Detect which cell encompasses the target text, then output its (X, Y) center coordinate. 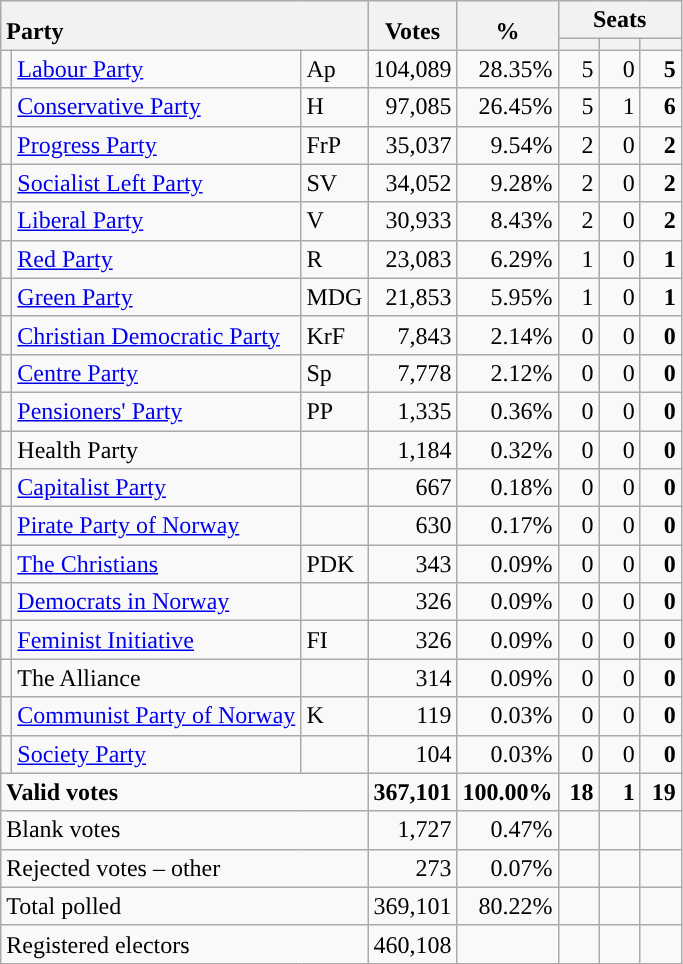
8.43% (508, 221)
Centre Party (156, 373)
9.28% (508, 183)
1,184 (412, 449)
19 (660, 792)
Capitalist Party (156, 488)
630 (412, 526)
R (334, 259)
667 (412, 488)
119 (412, 716)
30,933 (412, 221)
Blank votes (184, 830)
Socialist Left Party (156, 183)
0.18% (508, 488)
Progress Party (156, 145)
0.47% (508, 830)
Red Party (156, 259)
Valid votes (184, 792)
97,085 (412, 107)
Registered electors (184, 944)
343 (412, 564)
% (508, 26)
104,089 (412, 69)
V (334, 221)
273 (412, 868)
Ap (334, 69)
Pensioners' Party (156, 411)
Liberal Party (156, 221)
Pirate Party of Norway (156, 526)
7,843 (412, 335)
34,052 (412, 183)
FrP (334, 145)
Sp (334, 373)
FI (334, 640)
Party (184, 26)
Labour Party (156, 69)
6.29% (508, 259)
0.07% (508, 868)
104 (412, 754)
28.35% (508, 69)
Seats (620, 20)
Health Party (156, 449)
26.45% (508, 107)
23,083 (412, 259)
2.14% (508, 335)
2.12% (508, 373)
0.36% (508, 411)
0.17% (508, 526)
9.54% (508, 145)
7,778 (412, 373)
6 (660, 107)
1,335 (412, 411)
18 (578, 792)
Feminist Initiative (156, 640)
The Christians (156, 564)
80.22% (508, 906)
K (334, 716)
35,037 (412, 145)
1,727 (412, 830)
The Alliance (156, 678)
Communist Party of Norway (156, 716)
0.32% (508, 449)
Society Party (156, 754)
SV (334, 183)
314 (412, 678)
PP (334, 411)
460,108 (412, 944)
5.95% (508, 297)
100.00% (508, 792)
Rejected votes – other (184, 868)
369,101 (412, 906)
Votes (412, 26)
21,853 (412, 297)
Democrats in Norway (156, 602)
Green Party (156, 297)
Conservative Party (156, 107)
Christian Democratic Party (156, 335)
H (334, 107)
Total polled (184, 906)
PDK (334, 564)
367,101 (412, 792)
MDG (334, 297)
KrF (334, 335)
